For the text-containing cell, return its midpoint in [x, y] coordinate format. 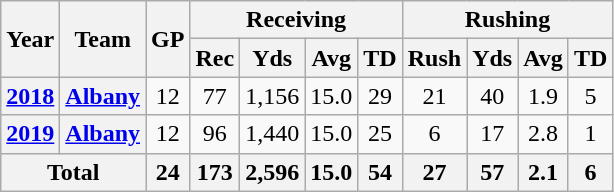
Rush [434, 58]
1 [590, 134]
29 [380, 96]
96 [215, 134]
Receiving [296, 20]
5 [590, 96]
2.1 [544, 172]
2.8 [544, 134]
2,596 [272, 172]
2018 [30, 96]
17 [492, 134]
2019 [30, 134]
24 [168, 172]
25 [380, 134]
173 [215, 172]
57 [492, 172]
77 [215, 96]
Year [30, 39]
27 [434, 172]
Team [103, 39]
GP [168, 39]
1.9 [544, 96]
Total [74, 172]
21 [434, 96]
1,156 [272, 96]
54 [380, 172]
Rushing [508, 20]
40 [492, 96]
1,440 [272, 134]
Rec [215, 58]
